Determine the [x, y] coordinate at the center of the cell enclosing the given text.  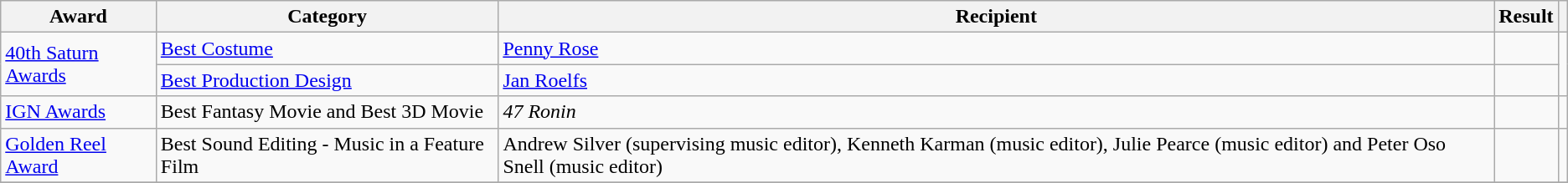
Jan Roelfs [997, 80]
Result [1526, 17]
Golden Reel Award [79, 155]
47 Ronin [997, 112]
IGN Awards [79, 112]
Andrew Silver (supervising music editor), Kenneth Karman (music editor), Julie Pearce (music editor) and Peter Oso Snell (music editor) [997, 155]
Best Sound Editing - Music in a Feature Film [327, 155]
Category [327, 17]
Best Fantasy Movie and Best 3D Movie [327, 112]
Best Production Design [327, 80]
Recipient [997, 17]
Best Costume [327, 48]
Award [79, 17]
40th Saturn Awards [79, 64]
Penny Rose [997, 48]
